Locate the cell with the specified text and output its (X, Y) center coordinate. 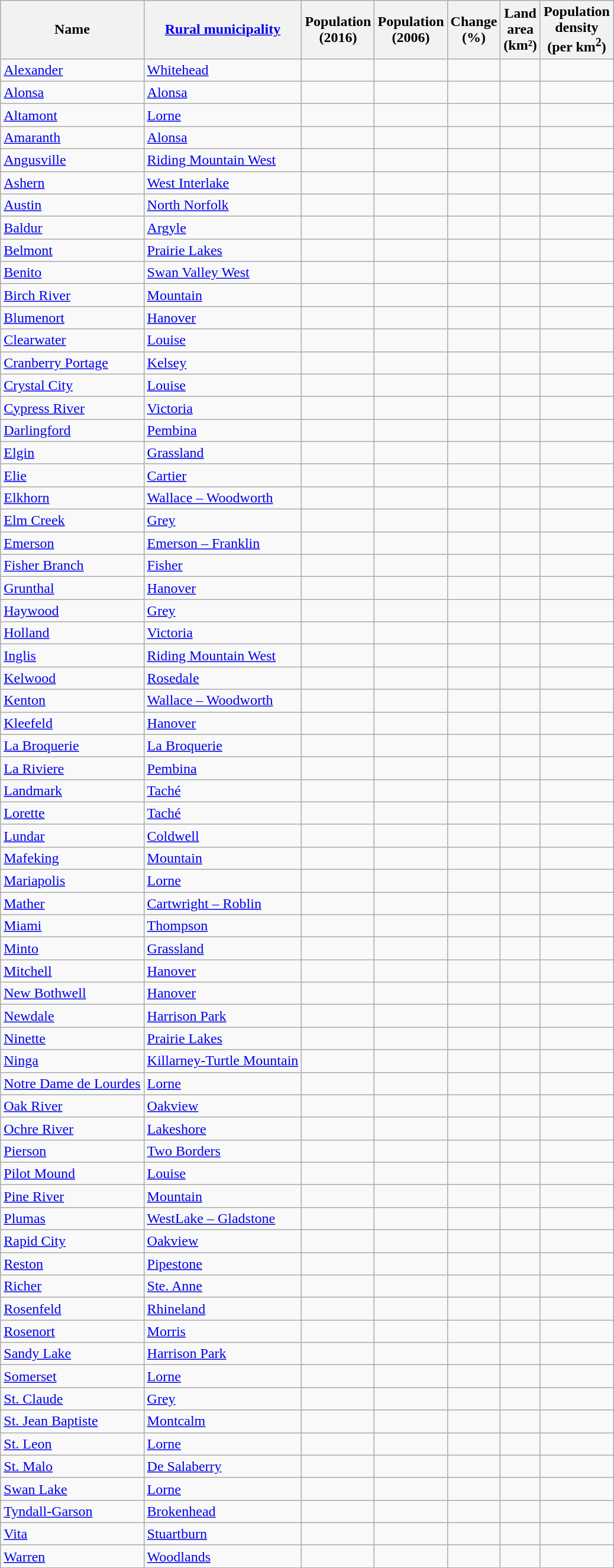
Elm Creek (72, 521)
St. Malo (72, 1466)
Sandy Lake (72, 1354)
Oak River (72, 1106)
St. Jean Baptiste (72, 1421)
Mariapolis (72, 881)
Belmont (72, 250)
Ochre River (72, 1128)
Rosenort (72, 1331)
Angusville (72, 160)
Elkhorn (72, 498)
Mitchell (72, 971)
Ste. Anne (222, 1286)
Two Borders (222, 1151)
Emerson (72, 543)
Newdale (72, 1016)
Warren (72, 1556)
Change(%) (474, 30)
Kelsey (222, 363)
Argyle (222, 228)
Ashern (72, 183)
Cranberry Portage (72, 363)
Richer (72, 1286)
Darlingford (72, 430)
Emerson – Franklin (222, 543)
Landmark (72, 791)
Name (72, 30)
Reston (72, 1264)
Pipestone (222, 1264)
Brokenhead (222, 1511)
Miami (72, 926)
Altamont (72, 115)
New Bothwell (72, 993)
Rhineland (222, 1309)
Crystal City (72, 385)
Swan Lake (72, 1489)
Amaranth (72, 137)
De Salaberry (222, 1466)
West Interlake (222, 183)
Cartwright – Roblin (222, 904)
Benito (72, 273)
Baldur (72, 228)
Rural municipality (222, 30)
Thompson (222, 926)
Pilot Mound (72, 1173)
Mafeking (72, 858)
Lundar (72, 835)
Minto (72, 948)
Birch River (72, 295)
Tyndall-Garson (72, 1511)
Populationdensity(per km2) (576, 30)
St. Leon (72, 1444)
Kleefeld (72, 723)
Somerset (72, 1376)
Grunthal (72, 588)
Mather (72, 904)
Ninette (72, 1038)
Pierson (72, 1151)
Swan Valley West (222, 273)
Lorette (72, 813)
Rosenfeld (72, 1309)
Clearwater (72, 340)
Population(2006) (411, 30)
Cartier (222, 475)
Blumenort (72, 318)
North Norfolk (222, 205)
Killarney-Turtle Mountain (222, 1061)
Woodlands (222, 1556)
Whitehead (222, 70)
Vita (72, 1534)
Morris (222, 1331)
Elgin (72, 453)
Coldwell (222, 835)
Alexander (72, 70)
Kelwood (72, 678)
Elie (72, 475)
Kenton (72, 701)
Landarea(km²) (521, 30)
Haywood (72, 611)
Ninga (72, 1061)
WestLake – Gladstone (222, 1218)
St. Claude (72, 1399)
Plumas (72, 1218)
Rapid City (72, 1241)
Austin (72, 205)
Stuartburn (222, 1534)
Fisher Branch (72, 566)
Pine River (72, 1196)
Lakeshore (222, 1128)
Notre Dame de Lourdes (72, 1083)
Population(2016) (338, 30)
Fisher (222, 566)
Rosedale (222, 678)
Montcalm (222, 1421)
Inglis (72, 656)
Cypress River (72, 408)
La Riviere (72, 768)
Holland (72, 633)
